Identify which cell holds the provided text, then report its [X, Y] central coordinate. 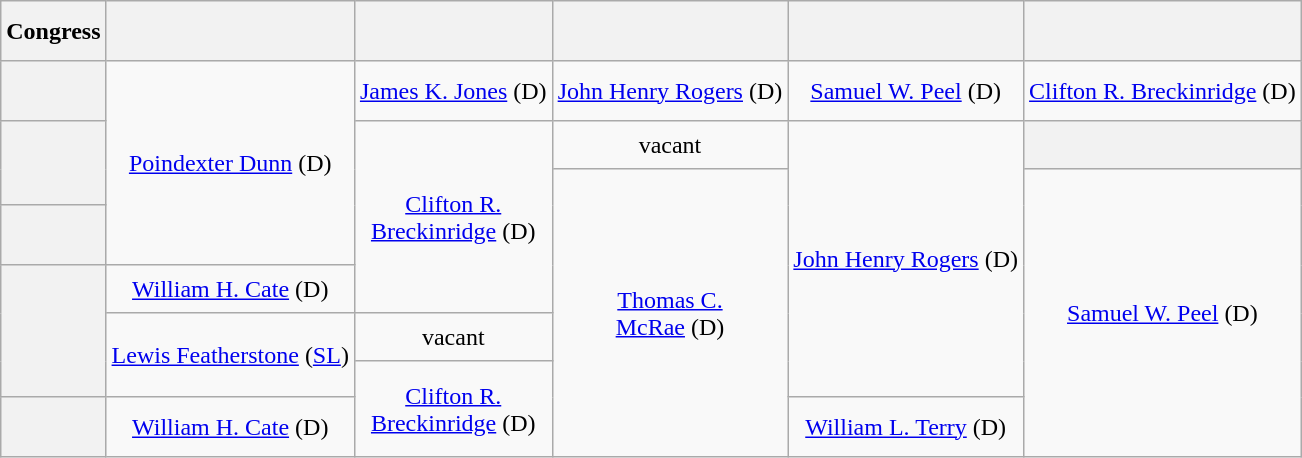
James K. Jones (D) [453, 91]
Congress [54, 31]
William L. Terry (D) [906, 427]
Lewis Featherstone (SL) [230, 355]
Poindexter Dunn (D) [230, 163]
Thomas C.McRae (D) [670, 313]
Clifton R. Breckinridge (D) [1163, 91]
